Return [x, y] of the center of cell containing provided text 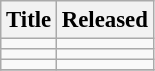
Title [29, 20]
Released [104, 20]
